Detect which cell encompasses the target text, then output its [x, y] center coordinate. 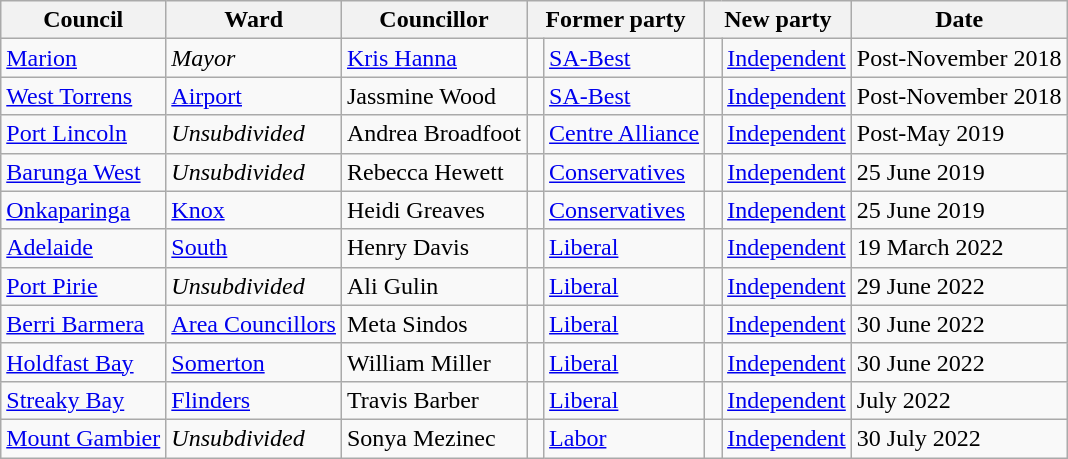
Meta Sindos [434, 324]
Airport [254, 96]
Heidi Greaves [434, 210]
Centre Alliance [624, 134]
Holdfast Bay [84, 362]
July 2022 [959, 400]
Port Lincoln [84, 134]
Mount Gambier [84, 438]
19 March 2022 [959, 248]
West Torrens [84, 96]
Kris Hanna [434, 58]
Streaky Bay [84, 400]
Councillor [434, 20]
Somerton [254, 362]
30 July 2022 [959, 438]
Andrea Broadfoot [434, 134]
Jassmine Wood [434, 96]
Travis Barber [434, 400]
Rebecca Hewett [434, 172]
Knox [254, 210]
Mayor [254, 58]
Ward [254, 20]
29 June 2022 [959, 286]
Marion [84, 58]
South [254, 248]
Onkaparinga [84, 210]
Council [84, 20]
Barunga West [84, 172]
Area Councillors [254, 324]
Former party [615, 20]
Port Pirie [84, 286]
Henry Davis [434, 248]
William Miller [434, 362]
Sonya Mezinec [434, 438]
Adelaide [84, 248]
Date [959, 20]
Labor [624, 438]
New party [778, 20]
Berri Barmera [84, 324]
Flinders [254, 400]
Ali Gulin [434, 286]
Post-May 2019 [959, 134]
